Search for the cell housing the specified text and yield its (X, Y) center coordinate. 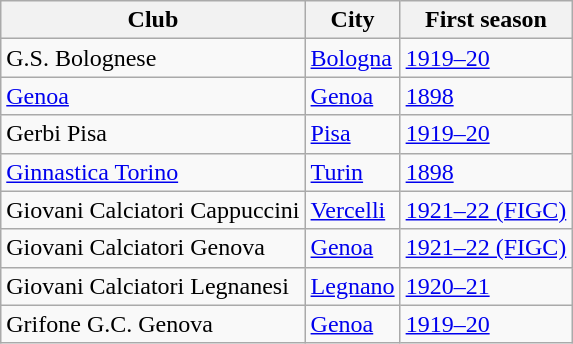
Grifone G.C. Genova (153, 324)
First season (486, 20)
Ginnastica Torino (153, 172)
G.S. Bolognese (153, 58)
Giovani Calciatori Cappuccini (153, 210)
Pisa (352, 134)
1920–21 (486, 286)
Legnano (352, 286)
Gerbi Pisa (153, 134)
Turin (352, 172)
Club (153, 20)
Vercelli (352, 210)
Giovani Calciatori Genova (153, 248)
City (352, 20)
Bologna (352, 58)
Giovani Calciatori Legnanesi (153, 286)
